Return the (x, y) coordinate for the center point of the cell that contains the specified text.  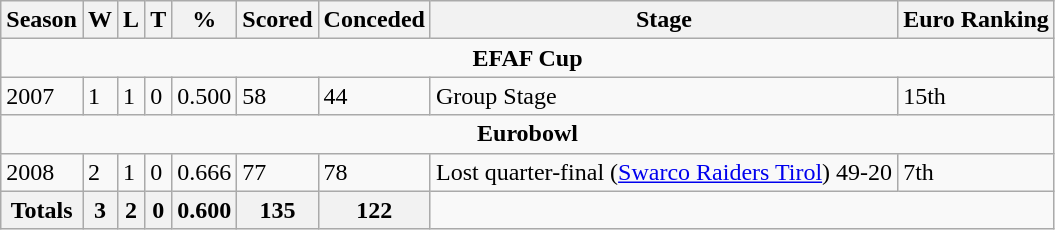
Group Stage (664, 96)
77 (278, 172)
Euro Ranking (976, 20)
15th (976, 96)
L (132, 20)
W (100, 20)
7th (976, 172)
3 (100, 210)
Lost quarter-final (Swarco Raiders Tirol) 49-20 (664, 172)
Eurobowl (528, 134)
0.666 (204, 172)
2008 (42, 172)
% (204, 20)
58 (278, 96)
44 (374, 96)
0.600 (204, 210)
EFAF Cup (528, 58)
Conceded (374, 20)
Totals (42, 210)
Season (42, 20)
78 (374, 172)
122 (374, 210)
T (158, 20)
Stage (664, 20)
135 (278, 210)
Scored (278, 20)
0.500 (204, 96)
2007 (42, 96)
